Capture the cell that displays the provided text and extract its (X, Y) central coordinate. 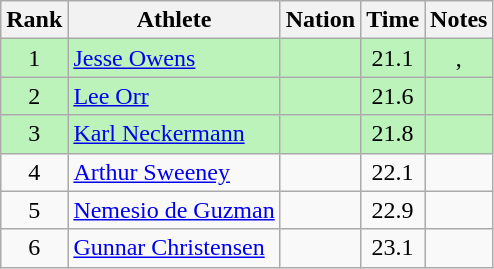
1 (34, 58)
Lee Orr (174, 96)
Gunnar Christensen (174, 248)
4 (34, 172)
Rank (34, 20)
21.1 (393, 58)
Athlete (174, 20)
6 (34, 248)
Nemesio de Guzman (174, 210)
, (459, 58)
5 (34, 210)
Karl Neckermann (174, 134)
21.8 (393, 134)
23.1 (393, 248)
21.6 (393, 96)
Time (393, 20)
2 (34, 96)
3 (34, 134)
22.1 (393, 172)
Arthur Sweeney (174, 172)
Jesse Owens (174, 58)
22.9 (393, 210)
Notes (459, 20)
Nation (320, 20)
